Provide the (X, Y) coordinate of the cell's center where the given text is located.  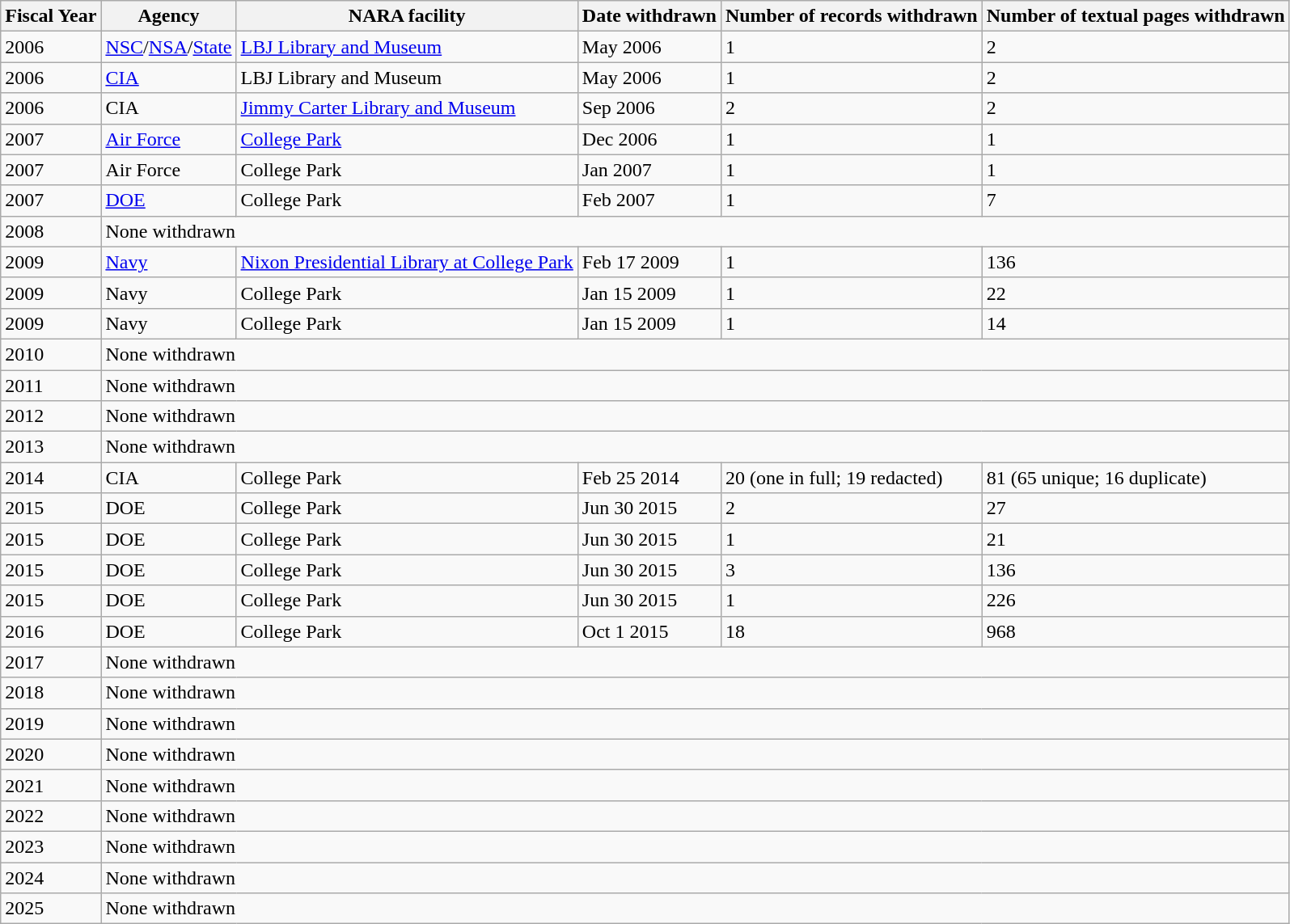
18 (851, 631)
Jan 2007 (649, 170)
27 (1136, 508)
14 (1136, 323)
21 (1136, 539)
81 (65 unique; 16 duplicate) (1136, 478)
2021 (51, 785)
NSC/NSA/State (168, 47)
Oct 1 2015 (649, 631)
2013 (51, 447)
22 (1136, 293)
Feb 25 2014 (649, 478)
226 (1136, 601)
3 (851, 570)
968 (1136, 631)
Jimmy Carter Library and Museum (407, 108)
20 (one in full; 19 redacted) (851, 478)
2022 (51, 816)
2008 (51, 231)
2018 (51, 693)
Feb 2007 (649, 200)
2016 (51, 631)
2011 (51, 386)
Number of records withdrawn (851, 16)
2019 (51, 724)
2010 (51, 354)
Fiscal Year (51, 16)
Number of textual pages withdrawn (1136, 16)
2025 (51, 909)
Sep 2006 (649, 108)
2017 (51, 662)
Date withdrawn (649, 16)
Agency (168, 16)
2024 (51, 877)
Feb 17 2009 (649, 262)
Nixon Presidential Library at College Park (407, 262)
Dec 2006 (649, 139)
NARA facility (407, 16)
2023 (51, 846)
2020 (51, 754)
2014 (51, 478)
7 (1136, 200)
2012 (51, 416)
